Output the (X, Y) coordinate of the center of the cell containing the given text.  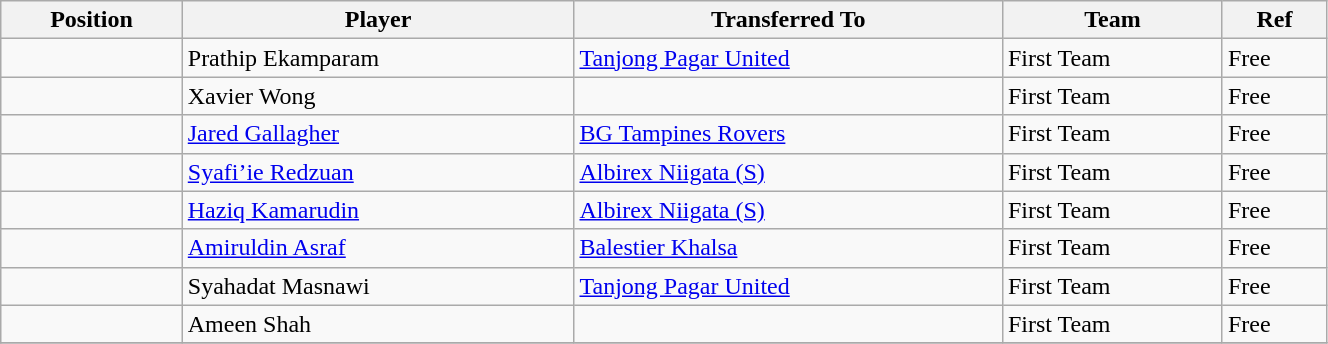
Player (378, 20)
Syahadat Masnawi (378, 286)
Transferred To (788, 20)
Team (1112, 20)
Prathip Ekamparam (378, 58)
Position (92, 20)
Xavier Wong (378, 96)
Ref (1274, 20)
Balestier Khalsa (788, 248)
BG Tampines Rovers (788, 134)
Haziq Kamarudin (378, 210)
Amiruldin Asraf (378, 248)
Ameen Shah (378, 324)
Syafi’ie Redzuan (378, 172)
Jared Gallagher (378, 134)
